Search for the cell housing the specified text and yield its [x, y] center coordinate. 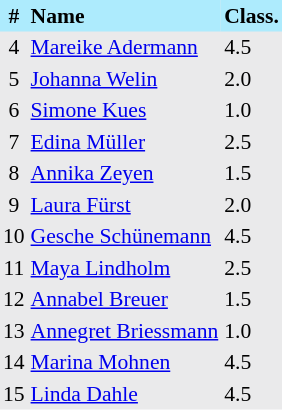
7 [14, 142]
Marina Mohnen [125, 362]
Edina Müller [125, 142]
Linda Dahle [125, 394]
10 [14, 236]
11 [14, 268]
14 [14, 362]
Annegret Briessmann [125, 331]
Name [125, 16]
Johanna Welin [125, 79]
Mareike Adermann [125, 48]
Simone Kues [125, 110]
# [14, 16]
9 [14, 205]
6 [14, 110]
5 [14, 79]
15 [14, 394]
Class. [252, 16]
12 [14, 300]
13 [14, 331]
Annika Zeyen [125, 174]
8 [14, 174]
4 [14, 48]
Gesche Schünemann [125, 236]
Maya Lindholm [125, 268]
Annabel Breuer [125, 300]
Laura Fürst [125, 205]
